From the cell containing the given text, extract its center point as [x, y] coordinate. 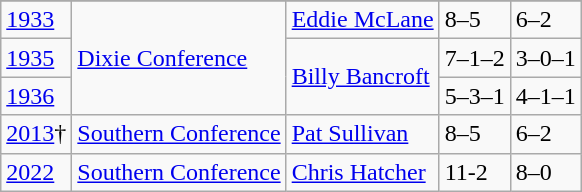
Billy Bancroft [362, 77]
7–1–2 [474, 58]
2022 [36, 172]
Pat Sullivan [362, 134]
Chris Hatcher [362, 172]
1936 [36, 96]
3–0–1 [546, 58]
Eddie McLane [362, 20]
Dixie Conference [179, 58]
2013† [36, 134]
5–3–1 [474, 96]
11-2 [474, 172]
8–0 [546, 172]
1933 [36, 20]
1935 [36, 58]
4–1–1 [546, 96]
